Provide the [x, y] coordinate of the cell's center where the given text is located.  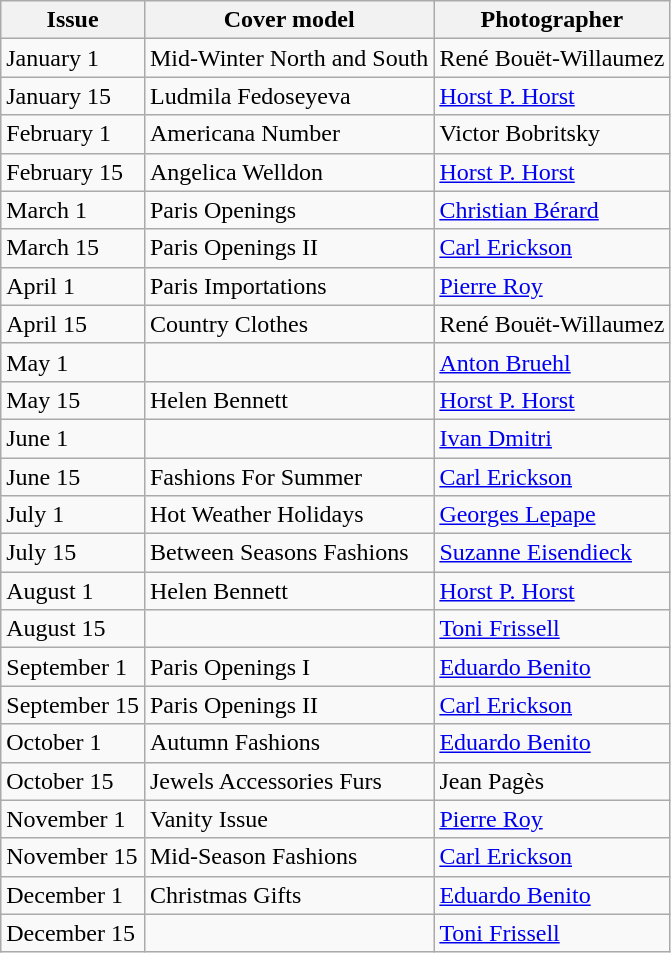
May 15 [73, 400]
November 15 [73, 857]
Suzanne Eisendieck [552, 553]
Vanity Issue [288, 819]
Americana Number [288, 134]
Victor Bobritsky [552, 134]
February 15 [73, 172]
December 15 [73, 933]
December 1 [73, 895]
Cover model [288, 20]
Christmas Gifts [288, 895]
Mid-Winter North and South [288, 58]
Anton Bruehl [552, 362]
August 1 [73, 591]
Mid-Season Fashions [288, 857]
May 1 [73, 362]
August 15 [73, 629]
Jean Pagès [552, 781]
Ludmila Fedoseyeva [288, 96]
January 1 [73, 58]
March 1 [73, 210]
July 15 [73, 553]
Autumn Fashions [288, 743]
September 1 [73, 667]
March 15 [73, 248]
October 15 [73, 781]
April 15 [73, 324]
Jewels Accessories Furs [288, 781]
Angelica Welldon [288, 172]
September 15 [73, 705]
Ivan Dmitri [552, 438]
Photographer [552, 20]
Fashions For Summer [288, 477]
Paris Importations [288, 286]
Paris Openings I [288, 667]
June 1 [73, 438]
June 15 [73, 477]
Issue [73, 20]
Christian Bérard [552, 210]
April 1 [73, 286]
October 1 [73, 743]
February 1 [73, 134]
Hot Weather Holidays [288, 515]
July 1 [73, 515]
Paris Openings [288, 210]
January 15 [73, 96]
Country Clothes [288, 324]
Georges Lepape [552, 515]
Between Seasons Fashions [288, 553]
November 1 [73, 819]
